For the text-containing cell, return its midpoint in [x, y] coordinate format. 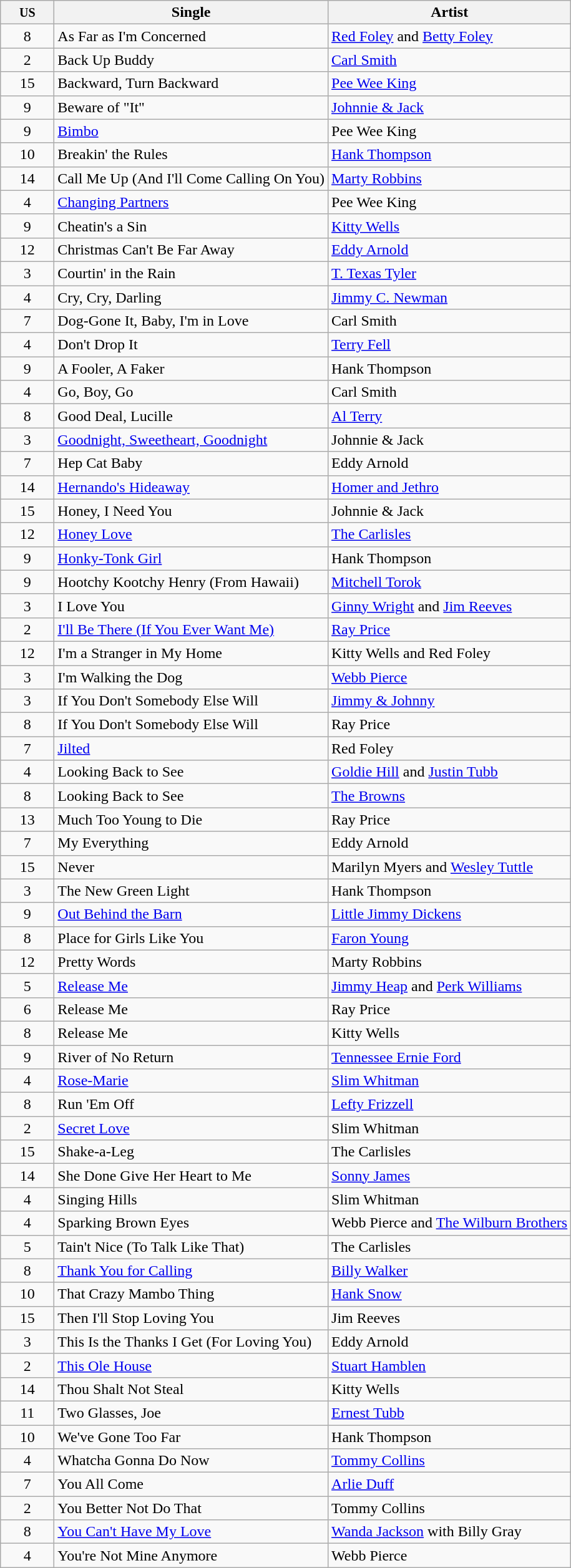
You Better Not Do That [191, 1508]
Don't Drop It [191, 345]
Goldie Hill and Justin Tubb [449, 772]
This Ole House [191, 1365]
Jimmy Heap and Perk Williams [449, 985]
Secret Love [191, 1128]
Breakin' the Rules [191, 155]
We've Gone Too Far [191, 1436]
13 [27, 820]
6 [27, 1009]
You're Not Mine Anymore [191, 1556]
Lefty Frizzell [449, 1105]
Beware of "It" [191, 107]
Run 'Em Off [191, 1105]
Dog-Gone It, Baby, I'm in Love [191, 321]
Sonny James [449, 1176]
Changing Partners [191, 202]
You All Come [191, 1484]
Red Foley [449, 748]
That Crazy Mambo Thing [191, 1294]
I Love You [191, 606]
Courtin' in the Rain [191, 273]
Hootchy Kootchy Henry (From Hawaii) [191, 582]
Hep Cat Baby [191, 463]
Single [191, 12]
Never [191, 867]
Wanda Jackson with Billy Gray [449, 1532]
T. Texas Tyler [449, 273]
Homer and Jethro [449, 487]
Pretty Words [191, 962]
Cheatin's a Sin [191, 226]
You Can't Have My Love [191, 1532]
This Is the Thanks I Get (For Loving You) [191, 1342]
She Done Give Her Heart to Me [191, 1176]
Go, Boy, Go [191, 392]
Backward, Turn Backward [191, 84]
The Browns [449, 796]
Jilted [191, 748]
Much Too Young to Die [191, 820]
Al Terry [449, 416]
US [27, 12]
Out Behind the Barn [191, 914]
Singing Hills [191, 1199]
River of No Return [191, 1057]
Ginny Wright and Jim Reeves [449, 606]
Jimmy & Johnny [449, 701]
Then I'll Stop Loving You [191, 1318]
Place for Girls Like You [191, 938]
Mitchell Torok [449, 582]
Red Foley and Betty Foley [449, 36]
Marilyn Myers and Wesley Tuttle [449, 867]
Little Jimmy Dickens [449, 914]
Billy Walker [449, 1270]
A Fooler, A Faker [191, 369]
Faron Young [449, 938]
Goodnight, Sweetheart, Goodnight [191, 440]
Back Up Buddy [191, 60]
Ernest Tubb [449, 1413]
Artist [449, 12]
Two Glasses, Joe [191, 1413]
Kitty Wells and Red Foley [449, 653]
Shake-a-Leg [191, 1152]
The New Green Light [191, 891]
Hank Snow [449, 1294]
Honey, I Need You [191, 511]
Thank You for Calling [191, 1270]
Good Deal, Lucille [191, 416]
Tennessee Ernie Ford [449, 1057]
Jimmy C. Newman [449, 298]
Jim Reeves [449, 1318]
Call Me Up (And I'll Come Calling On You) [191, 178]
Webb Pierce and The Wilburn Brothers [449, 1223]
Sparking Brown Eyes [191, 1223]
I'll Be There (If You Ever Want Me) [191, 629]
Cry, Cry, Darling [191, 298]
Thou Shalt Not Steal [191, 1389]
Tain't Nice (To Talk Like That) [191, 1247]
I'm Walking the Dog [191, 677]
Arlie Duff [449, 1484]
Rose-Marie [191, 1081]
Christmas Can't Be Far Away [191, 249]
As Far as I'm Concerned [191, 36]
Terry Fell [449, 345]
My Everything [191, 843]
Stuart Hamblen [449, 1365]
Honey Love [191, 535]
Bimbo [191, 131]
Hernando's Hideaway [191, 487]
Whatcha Gonna Do Now [191, 1461]
Honky-Tonk Girl [191, 558]
11 [27, 1413]
I'm a Stranger in My Home [191, 653]
